Determine the [x, y] coordinate at the center of the cell enclosing the given text.  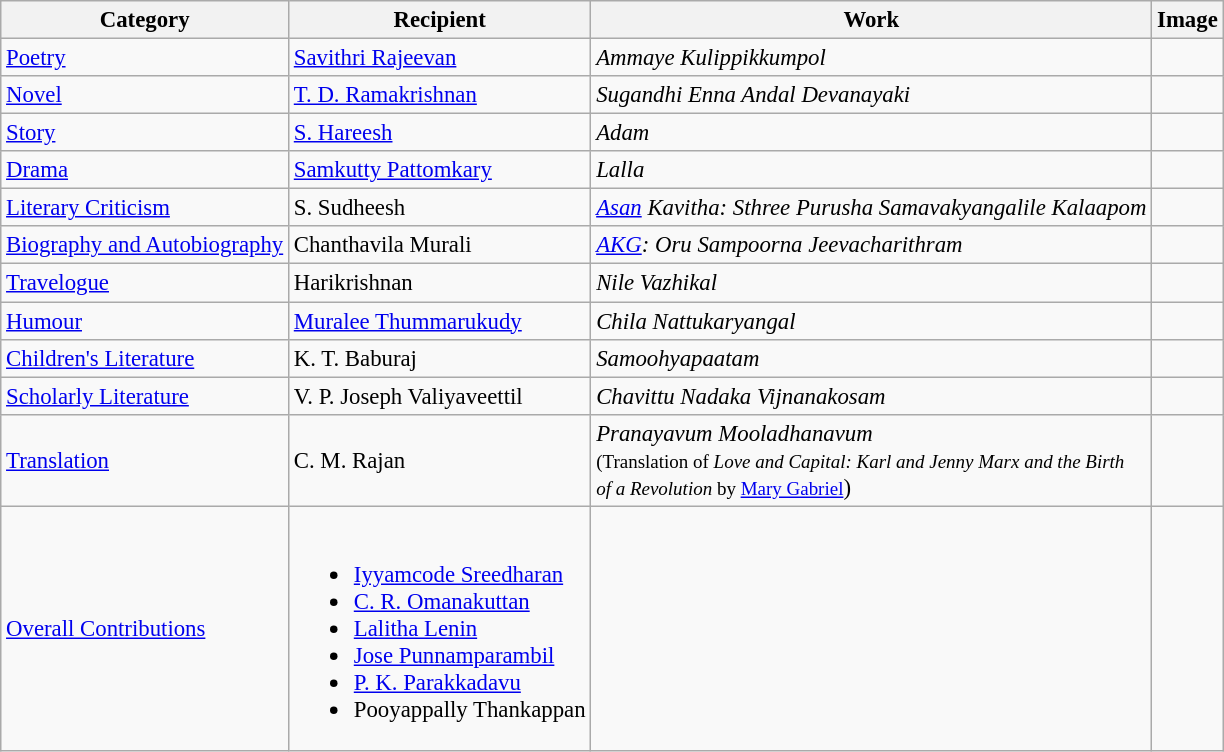
AKG: Oru Sampoorna Jeevacharithram [872, 245]
Iyyamcode SreedharanC. R. OmanakuttanLalitha LeninJose PunnamparambilP. K. ParakkadavuPooyappally Thankappan [439, 628]
T. D. Ramakrishnan [439, 95]
S. Hareesh [439, 133]
C. M. Rajan [439, 460]
Muralee Thummarukudy [439, 321]
Sugandhi Enna Andal Devanayaki [872, 95]
Travelogue [145, 283]
Samkutty Pattomkary [439, 170]
Samoohyapaatam [872, 358]
Recipient [439, 20]
Adam [872, 133]
Asan Kavitha: Sthree Purusha Samavakyangalile Kalaapom [872, 208]
Biography and Autobiography [145, 245]
V. P. Joseph Valiyaveettil [439, 396]
Scholarly Literature [145, 396]
Translation [145, 460]
Lalla [872, 170]
S. Sudheesh [439, 208]
Ammaye Kulippikkumpol [872, 58]
K. T. Baburaj [439, 358]
Overall Contributions [145, 628]
Children's Literature [145, 358]
Savithri Rajeevan [439, 58]
Harikrishnan [439, 283]
Novel [145, 95]
Pranayavum Mooladhanavum(Translation of Love and Capital: Karl and Jenny Marx and the Birthof a Revolution by Mary Gabriel) [872, 460]
Story [145, 133]
Category [145, 20]
Nile Vazhikal [872, 283]
Humour [145, 321]
Poetry [145, 58]
Chila Nattukaryangal [872, 321]
Work [872, 20]
Drama [145, 170]
Chavittu Nadaka Vijnanakosam [872, 396]
Image [1188, 20]
Chanthavila Murali [439, 245]
Literary Criticism [145, 208]
